Pinpoint the cell where the given text exists, returning its (x, y) midpoint coordinate. 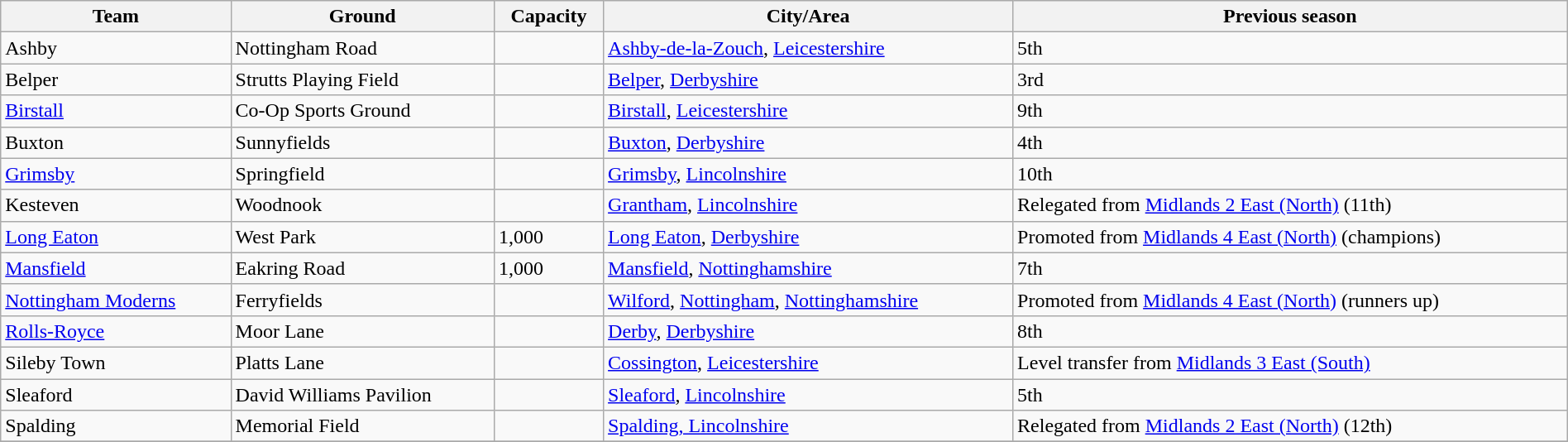
Relegated from Midlands 2 East (North) (12th) (1290, 426)
Belper, Derbyshire (809, 79)
Buxton, Derbyshire (809, 142)
9th (1290, 111)
Relegated from Midlands 2 East (North) (11th) (1290, 205)
Ashby-de-la-Zouch, Leicestershire (809, 48)
Grantham, Lincolnshire (809, 205)
Sileby Town (116, 363)
Ground (362, 17)
Long Eaton, Derbyshire (809, 237)
Kesteven (116, 205)
Long Eaton (116, 237)
Sunnyfields (362, 142)
Woodnook (362, 205)
Promoted from Midlands 4 East (North) (champions) (1290, 237)
West Park (362, 237)
Moor Lane (362, 331)
3rd (1290, 79)
Sleaford, Lincolnshire (809, 395)
Platts Lane (362, 363)
10th (1290, 174)
Capacity (548, 17)
Memorial Field (362, 426)
7th (1290, 268)
Eakring Road (362, 268)
Derby, Derbyshire (809, 331)
Team (116, 17)
8th (1290, 331)
Nottingham Moderns (116, 300)
Promoted from Midlands 4 East (North) (runners up) (1290, 300)
Ferryfields (362, 300)
Cossington, Leicestershire (809, 363)
Nottingham Road (362, 48)
Buxton (116, 142)
Sleaford (116, 395)
City/Area (809, 17)
Mansfield (116, 268)
Co-Op Sports Ground (362, 111)
Wilford, Nottingham, Nottinghamshire (809, 300)
4th (1290, 142)
Strutts Playing Field (362, 79)
Springfield (362, 174)
Previous season (1290, 17)
Grimsby, Lincolnshire (809, 174)
Ashby (116, 48)
Birstall, Leicestershire (809, 111)
Birstall (116, 111)
Spalding, Lincolnshire (809, 426)
Level transfer from Midlands 3 East (South) (1290, 363)
Belper (116, 79)
Rolls-Royce (116, 331)
Grimsby (116, 174)
David Williams Pavilion (362, 395)
Mansfield, Nottinghamshire (809, 268)
Spalding (116, 426)
